Detect which cell encompasses the target text, then output its (X, Y) center coordinate. 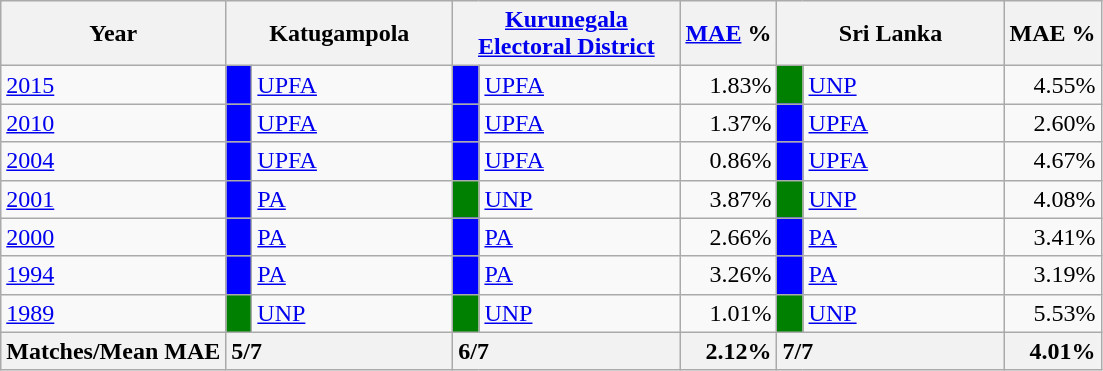
6/7 (566, 351)
1.83% (728, 85)
4.08% (1052, 199)
2.12% (728, 351)
2001 (114, 199)
Year (114, 34)
2.66% (728, 237)
3.87% (728, 199)
Sri Lanka (890, 34)
2015 (114, 85)
3.26% (728, 275)
4.55% (1052, 85)
0.86% (728, 161)
2004 (114, 161)
7/7 (890, 351)
2.60% (1052, 123)
5/7 (340, 351)
4.01% (1052, 351)
3.41% (1052, 237)
2010 (114, 123)
1994 (114, 275)
Matches/Mean MAE (114, 351)
Katugampola (340, 34)
1989 (114, 313)
Kurunegala Electoral District (566, 34)
1.37% (728, 123)
5.53% (1052, 313)
1.01% (728, 313)
4.67% (1052, 161)
2000 (114, 237)
3.19% (1052, 275)
